Detect which cell encompasses the target text, then output its [X, Y] center coordinate. 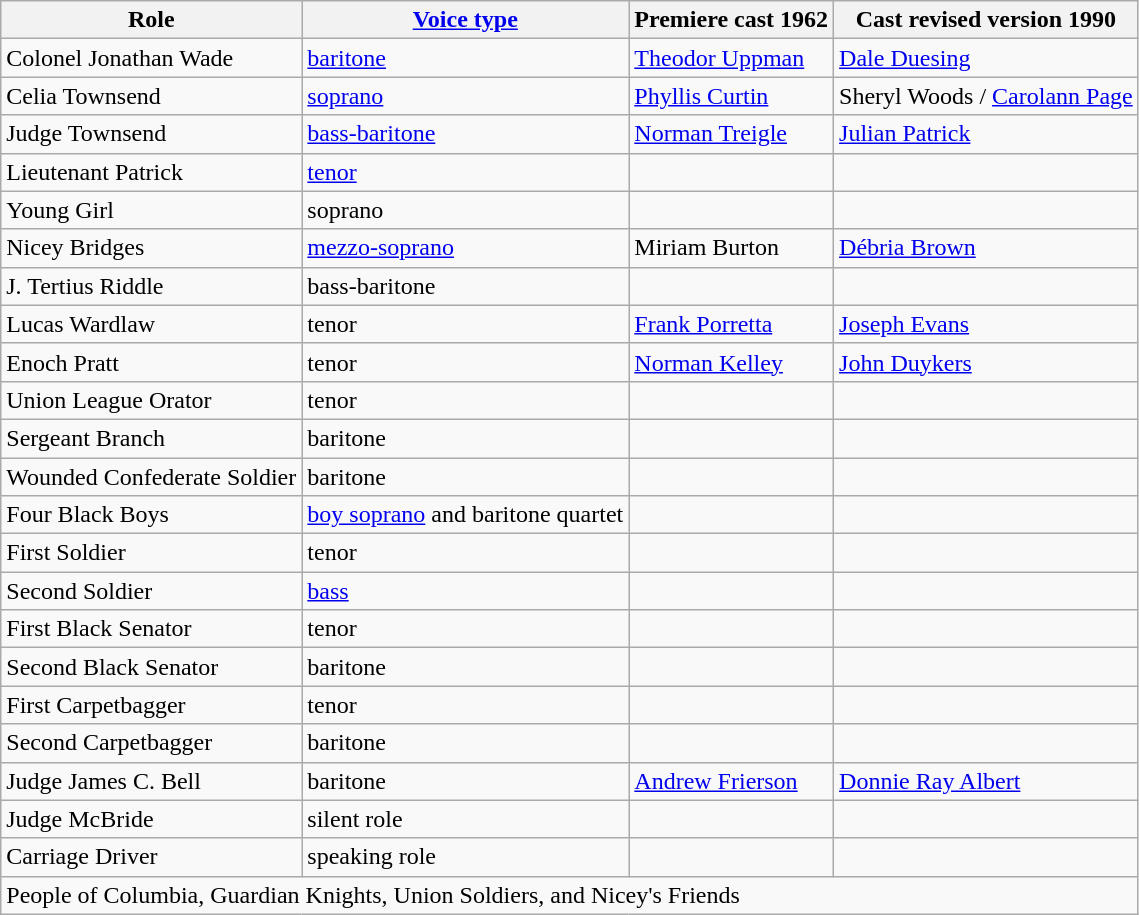
Sergeant Branch [152, 438]
Donnie Ray Albert [986, 781]
Andrew Frierson [732, 781]
Voice type [466, 20]
Enoch Pratt [152, 362]
Young Girl [152, 210]
Sheryl Woods / Carolann Page [986, 96]
Nicey Bridges [152, 248]
Frank Porretta [732, 324]
J. Tertius Riddle [152, 286]
Julian Patrick [986, 134]
Wounded Confederate Soldier [152, 477]
Joseph Evans [986, 324]
boy soprano and baritone quartet [466, 515]
People of Columbia, Guardian Knights, Union Soldiers, and Nicey's Friends [570, 895]
Dale Duesing [986, 58]
mezzo-soprano [466, 248]
First Black Senator [152, 629]
Theodor Uppman [732, 58]
John Duykers [986, 362]
Premiere cast 1962 [732, 20]
bass [466, 591]
speaking role [466, 857]
Second Soldier [152, 591]
Four Black Boys [152, 515]
Second Carpetbagger [152, 743]
Carriage Driver [152, 857]
Second Black Senator [152, 667]
First Soldier [152, 553]
Phyllis Curtin [732, 96]
silent role [466, 819]
Norman Treigle [732, 134]
Débria Brown [986, 248]
Miriam Burton [732, 248]
Judge James C. Bell [152, 781]
Judge McBride [152, 819]
Cast revised version 1990 [986, 20]
Colonel Jonathan Wade [152, 58]
Norman Kelley [732, 362]
Lieutenant Patrick [152, 172]
Celia Townsend [152, 96]
First Carpetbagger [152, 705]
Union League Orator [152, 400]
Role [152, 20]
Lucas Wardlaw [152, 324]
Judge Townsend [152, 134]
